Locate the cell with the specified text and output its (x, y) center coordinate. 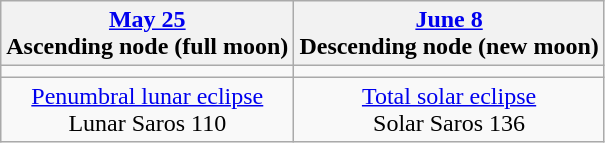
June 8Descending node (new moon) (449, 34)
May 25Ascending node (full moon) (148, 34)
Penumbral lunar eclipseLunar Saros 110 (148, 110)
Total solar eclipseSolar Saros 136 (449, 110)
